Extract the (x, y) coordinate from the center of the cell holding the provided text.  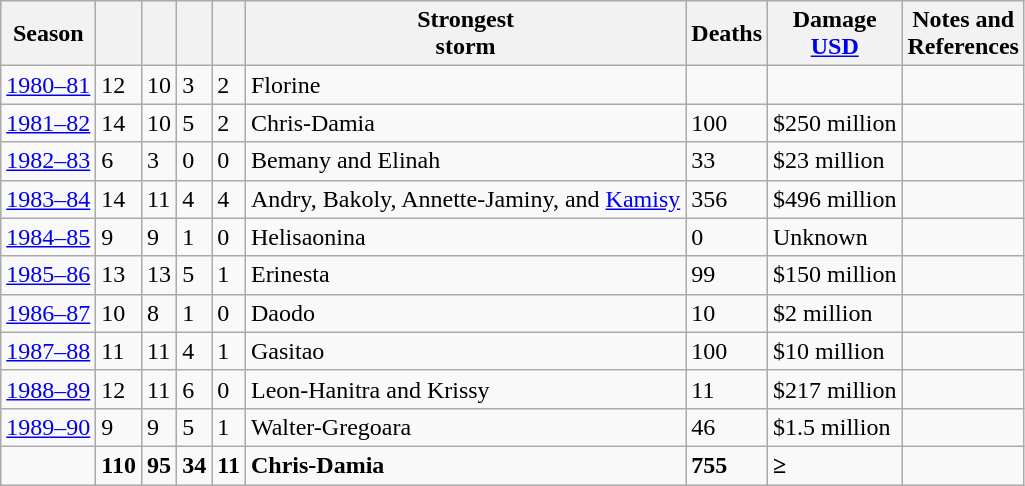
Erinesta (465, 275)
1983–84 (48, 199)
$150 million (835, 275)
46 (727, 427)
110 (119, 465)
Walter-Gregoara (465, 427)
Strongeststorm (465, 34)
$2 million (835, 313)
Unknown (835, 237)
34 (194, 465)
33 (727, 161)
356 (727, 199)
1987–88 (48, 351)
1989–90 (48, 427)
1980–81 (48, 85)
Daodo (465, 313)
1982–83 (48, 161)
$1.5 million (835, 427)
Gasitao (465, 351)
99 (727, 275)
755 (727, 465)
Helisaonina (465, 237)
$250 million (835, 123)
$10 million (835, 351)
Leon-Hanitra and Krissy (465, 389)
$23 million (835, 161)
Andry, Bakoly, Annette-Jaminy, and Kamisy (465, 199)
Florine (465, 85)
Notes andReferences (964, 34)
Season (48, 34)
95 (160, 465)
DamageUSD (835, 34)
8 (160, 313)
$496 million (835, 199)
1986–87 (48, 313)
Deaths (727, 34)
1988–89 (48, 389)
$217 million (835, 389)
≥ (835, 465)
1981–82 (48, 123)
1984–85 (48, 237)
1985–86 (48, 275)
Bemany and Elinah (465, 161)
